Locate the cell with the specified text and output its (X, Y) center coordinate. 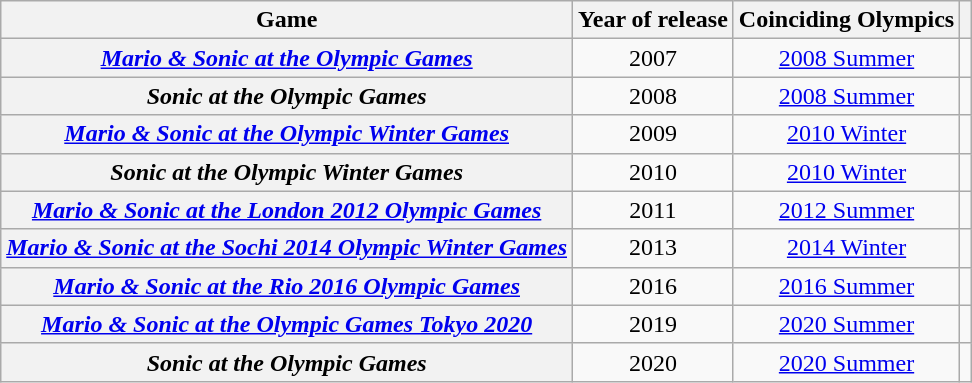
2013 (654, 248)
2012 Summer (846, 210)
2008 (654, 96)
2020 (654, 362)
Year of release (654, 20)
2011 (654, 210)
2019 (654, 324)
Sonic at the Olympic Winter Games (287, 172)
Game (287, 20)
2016 Summer (846, 286)
Coinciding Olympics (846, 20)
Mario & Sonic at the Rio 2016 Olympic Games (287, 286)
Mario & Sonic at the Olympic Games (287, 58)
Mario & Sonic at the Olympic Games Tokyo 2020 (287, 324)
Mario & Sonic at the London 2012 Olympic Games (287, 210)
2007 (654, 58)
2009 (654, 134)
2010 (654, 172)
Mario & Sonic at the Olympic Winter Games (287, 134)
2016 (654, 286)
2014 Winter (846, 248)
Mario & Sonic at the Sochi 2014 Olympic Winter Games (287, 248)
